Output the [X, Y] coordinate of the center of the cell containing the given text.  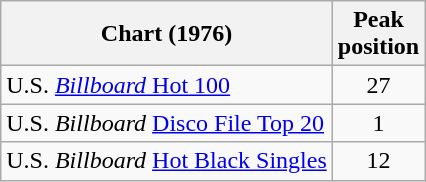
1 [378, 123]
Chart (1976) [167, 34]
12 [378, 161]
U.S. Billboard Hot 100 [167, 85]
27 [378, 85]
Peakposition [378, 34]
U.S. Billboard Disco File Top 20 [167, 123]
U.S. Billboard Hot Black Singles [167, 161]
